Capture the cell that displays the provided text and extract its [x, y] central coordinate. 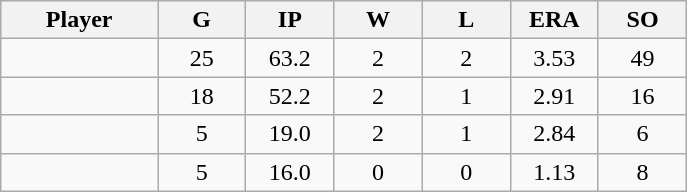
3.53 [554, 58]
2.84 [554, 134]
G [202, 20]
52.2 [290, 96]
6 [642, 134]
SO [642, 20]
ERA [554, 20]
25 [202, 58]
IP [290, 20]
1.13 [554, 172]
Player [80, 20]
2.91 [554, 96]
18 [202, 96]
W [378, 20]
63.2 [290, 58]
8 [642, 172]
19.0 [290, 134]
L [466, 20]
16.0 [290, 172]
49 [642, 58]
16 [642, 96]
